Identify which cell holds the provided text, then report its (X, Y) central coordinate. 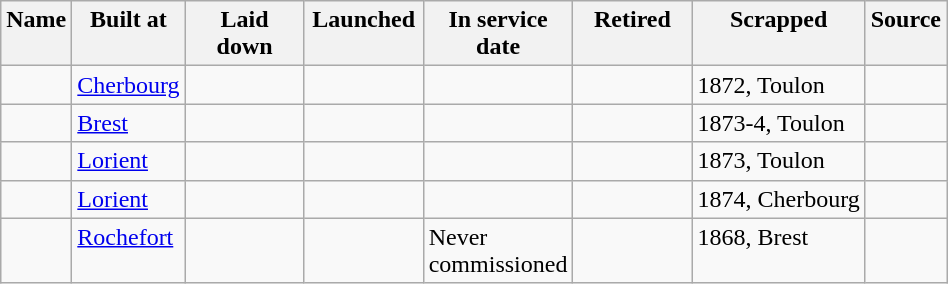
Source (906, 34)
In service date (498, 34)
Retired (632, 34)
1874, Cherbourg (778, 199)
Launched (364, 34)
Brest (128, 123)
Laid down (244, 34)
1873, Toulon (778, 161)
1873-4, Toulon (778, 123)
Cherbourg (128, 85)
Scrapped (778, 34)
1868, Brest (778, 250)
Rochefort (128, 250)
Never commissioned (498, 250)
1872, Toulon (778, 85)
Built at (128, 34)
Name (36, 34)
